For the text-containing cell, return its midpoint in (x, y) coordinate format. 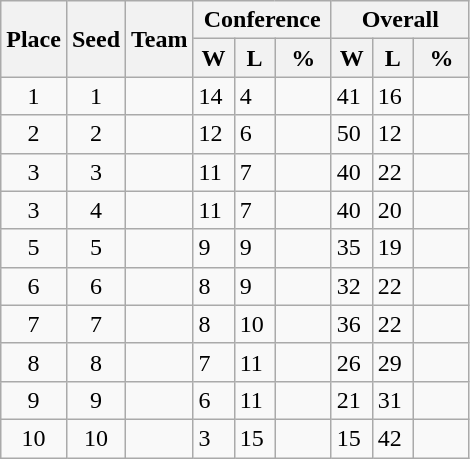
14 (214, 96)
42 (392, 438)
Place (34, 39)
Overall (400, 20)
Team (160, 39)
32 (352, 286)
Seed (96, 39)
35 (352, 248)
16 (392, 96)
50 (352, 134)
19 (392, 248)
29 (392, 362)
31 (392, 400)
20 (392, 210)
Conference (262, 20)
36 (352, 324)
41 (352, 96)
21 (352, 400)
26 (352, 362)
